Scan for the cell matching the given text and deliver its (x, y) coordinate at center. 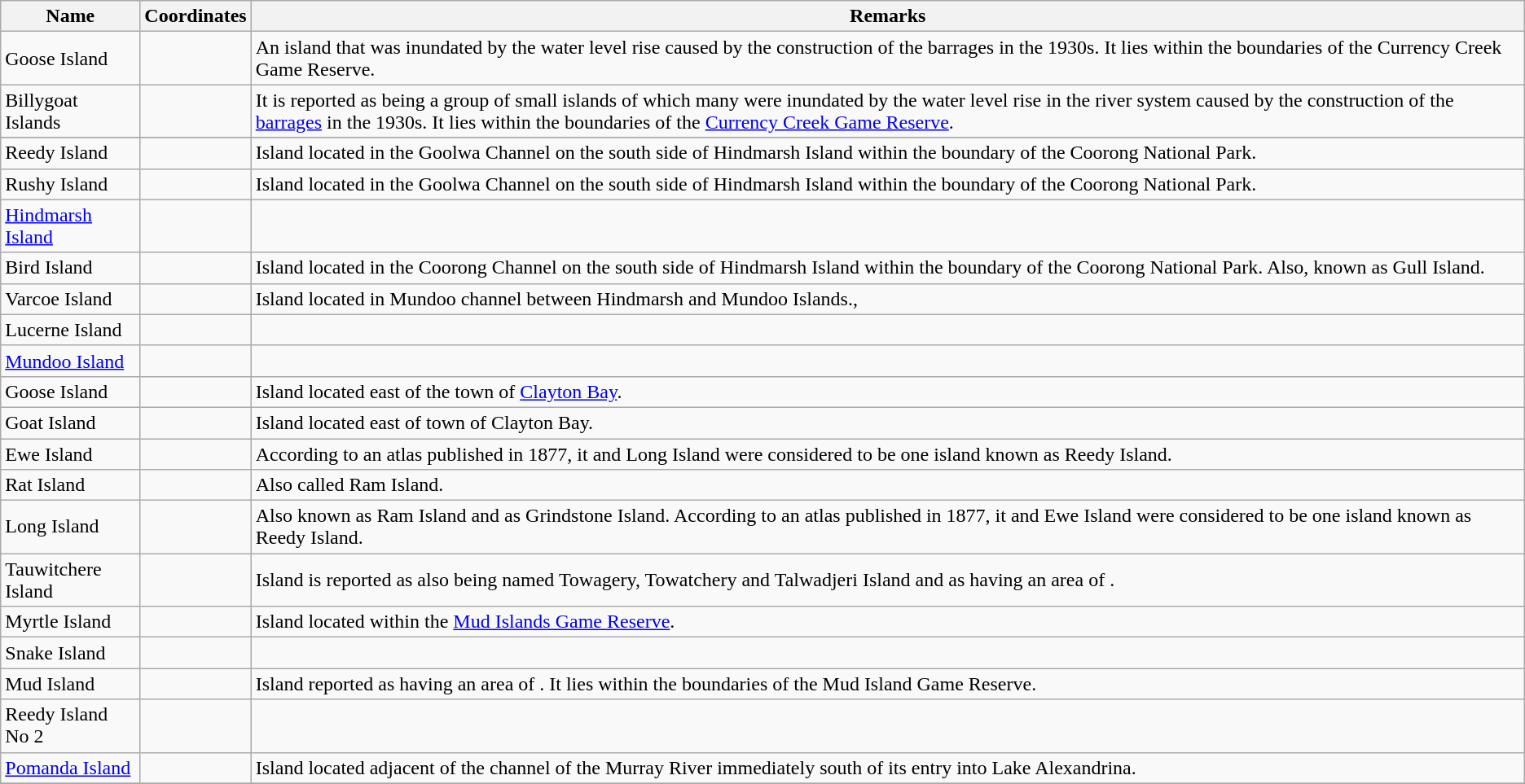
Name (70, 16)
Goat Island (70, 423)
Ewe Island (70, 453)
According to an atlas published in 1877, it and Long Island were considered to be one island known as Reedy Island. (888, 453)
Varcoe Island (70, 299)
Mud Island (70, 684)
Island is reported as also being named Towagery, Towatchery and Talwadjeri Island and as having an area of . (888, 580)
Island located adjacent of the channel of the Murray River immediately south of its entry into Lake Alexandrina. (888, 768)
Island located east of town of Clayton Bay. (888, 423)
Remarks (888, 16)
Rat Island (70, 485)
Billygoat Islands (70, 111)
Lucerne Island (70, 330)
Tauwitchere Island (70, 580)
Also called Ram Island. (888, 485)
Island located east of the town of Clayton Bay. (888, 392)
Island located within the Mud Islands Game Reserve. (888, 622)
Island located in Mundoo channel between Hindmarsh and Mundoo Islands., (888, 299)
Long Island (70, 528)
Pomanda Island (70, 768)
Mundoo Island (70, 361)
Snake Island (70, 653)
Myrtle Island (70, 622)
Island reported as having an area of . It lies within the boundaries of the Mud Island Game Reserve. (888, 684)
Reedy Island No 2 (70, 726)
Rushy Island (70, 184)
Reedy Island (70, 153)
Bird Island (70, 268)
Coordinates (196, 16)
Hindmarsh Island (70, 226)
